Pinpoint the cell where the given text exists, returning its [x, y] midpoint coordinate. 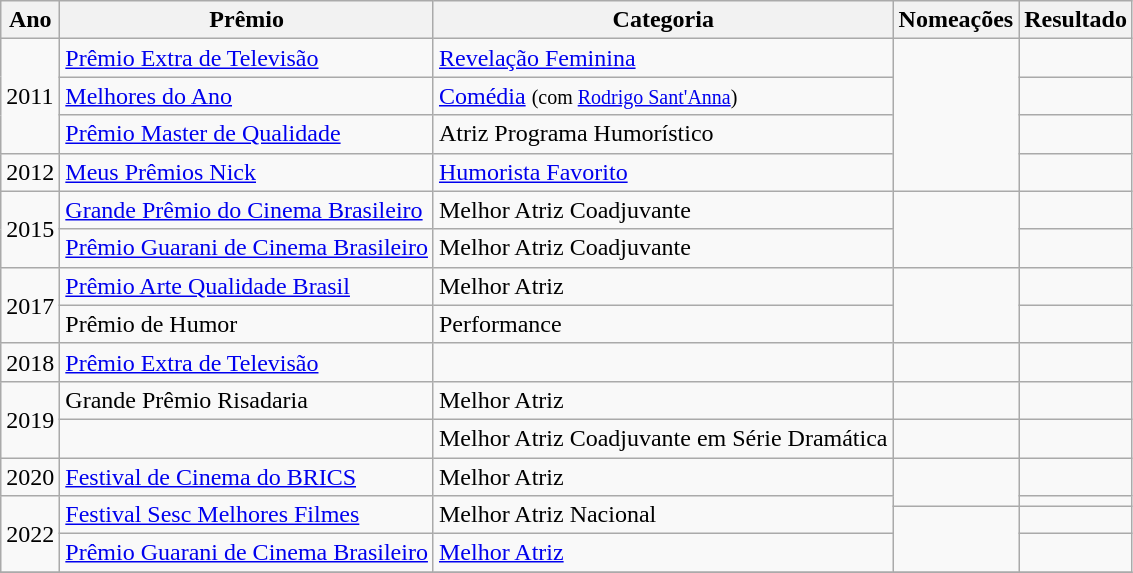
Prêmio de Humor [247, 324]
Prêmio Arte Qualidade Brasil [247, 286]
Performance [663, 324]
Melhor Atriz Coadjuvante em Série Dramática [663, 438]
2011 [30, 96]
2019 [30, 419]
Comédia (com Rodrigo Sant'Anna) [663, 96]
Festival Sesc Melhores Filmes [247, 515]
Ano [30, 20]
Humorista Favorito [663, 172]
2012 [30, 172]
Revelação Feminina [663, 58]
Prêmio [247, 20]
Nomeações [956, 20]
2022 [30, 534]
Grande Prêmio Risadaria [247, 400]
Atriz Programa Humorístico [663, 134]
Melhor Atriz Nacional [663, 515]
2018 [30, 362]
Categoria [663, 20]
Grande Prêmio do Cinema Brasileiro [247, 210]
Prêmio Master de Qualidade [247, 134]
Melhores do Ano [247, 96]
Meus Prêmios Nick [247, 172]
2020 [30, 477]
Resultado [1076, 20]
Festival de Cinema do BRICS [247, 477]
2015 [30, 229]
2017 [30, 305]
